Return (x, y) of the center of cell containing provided text 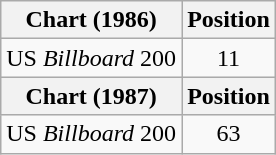
63 (229, 134)
Chart (1986) (92, 20)
Chart (1987) (92, 96)
11 (229, 58)
